Capture the cell that displays the provided text and extract its (x, y) central coordinate. 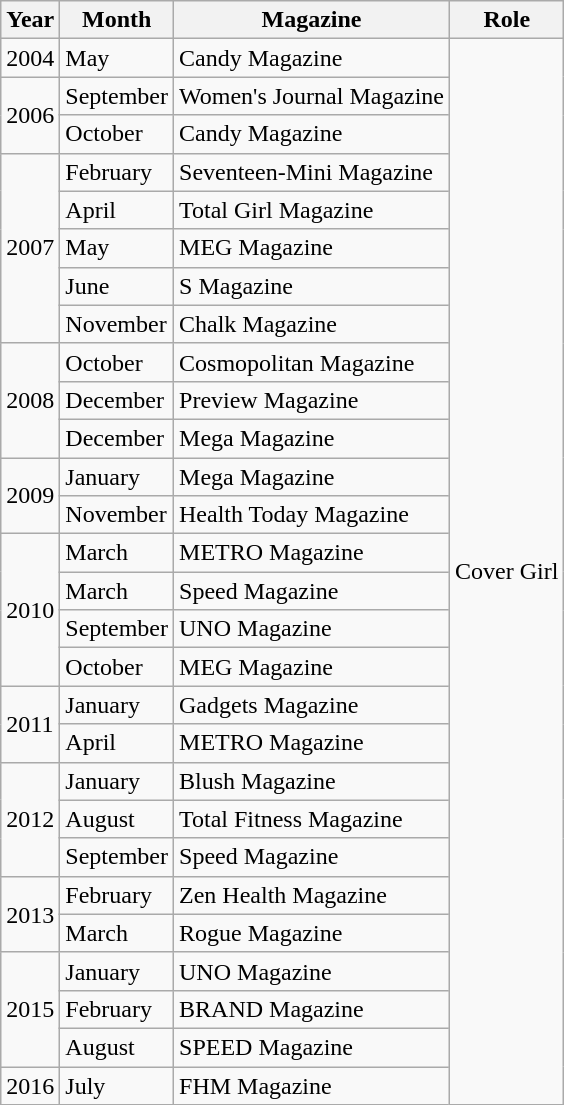
Chalk Magazine (312, 324)
Women's Journal Magazine (312, 96)
2015 (30, 1009)
2013 (30, 914)
2010 (30, 610)
FHM Magazine (312, 1085)
Health Today Magazine (312, 515)
July (117, 1085)
2004 (30, 58)
Magazine (312, 20)
2006 (30, 115)
2009 (30, 496)
Seventeen-Mini Magazine (312, 172)
June (117, 286)
Cover Girl (507, 572)
Rogue Magazine (312, 933)
Total Fitness Magazine (312, 819)
BRAND Magazine (312, 1009)
S Magazine (312, 286)
Total Girl Magazine (312, 210)
Cosmopolitan Magazine (312, 362)
2012 (30, 819)
Zen Health Magazine (312, 895)
Role (507, 20)
Year (30, 20)
2016 (30, 1085)
Gadgets Magazine (312, 705)
2011 (30, 724)
2008 (30, 400)
SPEED Magazine (312, 1047)
2007 (30, 248)
Month (117, 20)
Preview Magazine (312, 400)
Blush Magazine (312, 781)
